Locate the cell with the specified text and output its [X, Y] center coordinate. 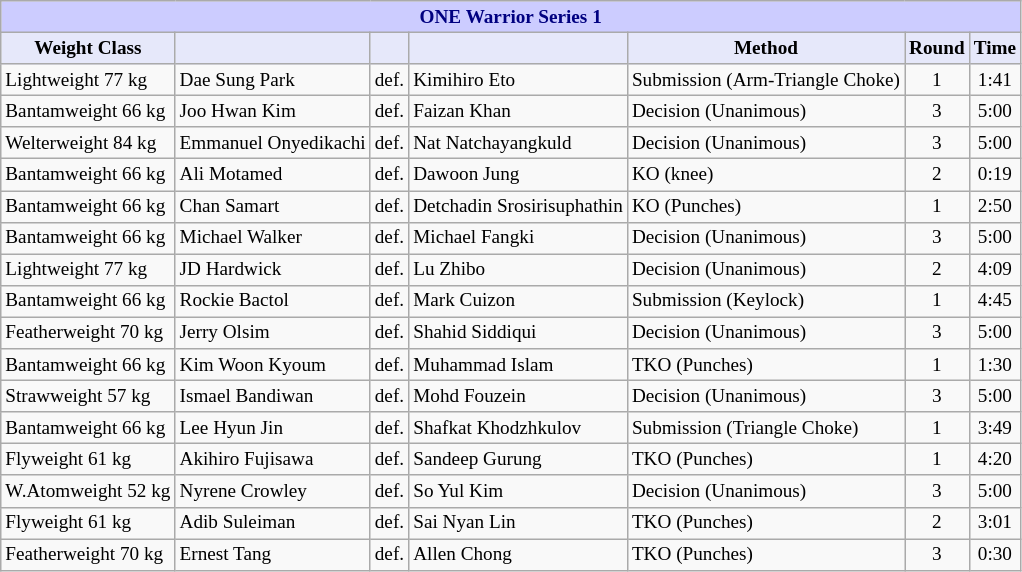
Michael Fangki [518, 238]
KO (knee) [766, 175]
Welterweight 84 kg [88, 143]
1:30 [994, 365]
Allen Chong [518, 554]
Detchadin Srosirisuphathin [518, 206]
Submission (Keylock) [766, 301]
3:49 [994, 428]
4:09 [994, 270]
Nyrene Crowley [272, 491]
Ismael Bandiwan [272, 396]
0:19 [994, 175]
Submission (Arm-Triangle Choke) [766, 80]
Michael Walker [272, 238]
So Yul Kim [518, 491]
Jerry Olsim [272, 333]
Round [936, 48]
Lee Hyun Jin [272, 428]
Submission (Triangle Choke) [766, 428]
Kim Woon Kyoum [272, 365]
Kimihiro Eto [518, 80]
W.Atomweight 52 kg [88, 491]
Dae Sung Park [272, 80]
3:01 [994, 523]
0:30 [994, 554]
Strawweight 57 kg [88, 396]
Emmanuel Onyedikachi [272, 143]
Time [994, 48]
Sai Nyan Lin [518, 523]
4:45 [994, 301]
Mark Cuizon [518, 301]
Ernest Tang [272, 554]
Method [766, 48]
Sandeep Gurung [518, 460]
Shafkat Khodzhkulov [518, 428]
Faizan Khan [518, 111]
Muhammad Islam [518, 365]
Ali Motamed [272, 175]
2:50 [994, 206]
Rockie Bactol [272, 301]
Shahid Siddiqui [518, 333]
Chan Samart [272, 206]
JD Hardwick [272, 270]
Adib Suleiman [272, 523]
ONE Warrior Series 1 [511, 17]
Akihiro Fujisawa [272, 460]
Nat Natchayangkuld [518, 143]
Lu Zhibo [518, 270]
KO (Punches) [766, 206]
Joo Hwan Kim [272, 111]
Mohd Fouzein [518, 396]
4:20 [994, 460]
1:41 [994, 80]
Weight Class [88, 48]
Dawoon Jung [518, 175]
